Locate the cell with the specified text and output its [x, y] center coordinate. 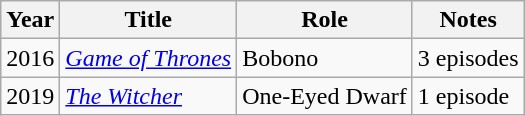
2019 [30, 96]
Title [148, 20]
2016 [30, 58]
Notes [468, 20]
Role [325, 20]
One-Eyed Dwarf [325, 96]
Year [30, 20]
Game of Thrones [148, 58]
1 episode [468, 96]
3 episodes [468, 58]
Bobono [325, 58]
The Witcher [148, 96]
